Return the (X, Y) coordinate for the center point of the cell that contains the specified text.  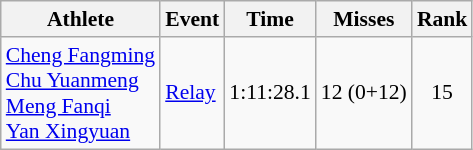
Event (192, 19)
1:11:28.1 (270, 93)
15 (442, 93)
Relay (192, 93)
Athlete (80, 19)
Misses (364, 19)
Time (270, 19)
12 (0+12) (364, 93)
Rank (442, 19)
Cheng FangmingChu YuanmengMeng FanqiYan Xingyuan (80, 93)
